Identify which cell holds the provided text, then report its [x, y] central coordinate. 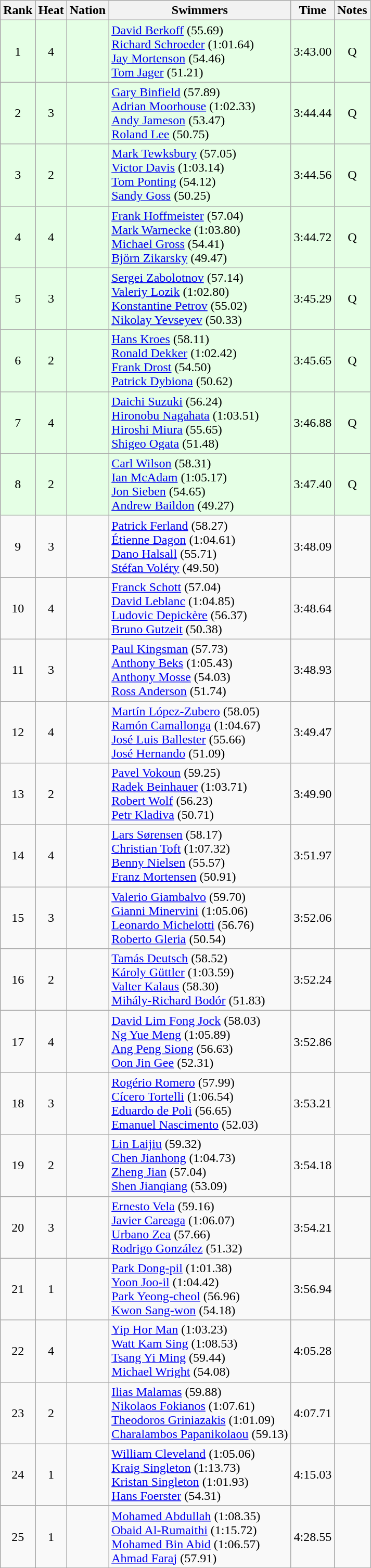
David Lim Fong Jock (58.03)Ng Yue Meng (1:05.89)Ang Peng Siong (56.63)Oon Jin Gee (52.31) [200, 1042]
8 [18, 485]
3:47.40 [313, 485]
22 [18, 1351]
3:54.18 [313, 1166]
4:28.55 [313, 1537]
Yip Hor Man (1:03.23)Watt Kam Sing (1:08.53)Tsang Yi Ming (59.44)Michael Wright (54.08) [200, 1351]
9 [18, 546]
Lars Sørensen (58.17)Christian Toft (1:07.32)Benny Nielsen (55.57)Franz Mortensen (50.91) [200, 856]
3:43.00 [313, 51]
Swimmers [200, 10]
Heat [51, 10]
17 [18, 1042]
Carl Wilson (58.31)Ian McAdam (1:05.17)Jon Sieben (54.65)Andrew Baildon (49.27) [200, 485]
23 [18, 1413]
Paul Kingsman (57.73)Anthony Beks (1:05.43)Anthony Mosse (54.03)Ross Anderson (51.74) [200, 670]
3:51.97 [313, 856]
3:53.21 [313, 1103]
Rogério Romero (57.99)Cícero Tortelli (1:06.54)Eduardo de Poli (56.65)Emanuel Nascimento (52.03) [200, 1103]
20 [18, 1227]
Ernesto Vela (59.16)Javier Careaga (1:06.07)Urbano Zea (57.66)Rodrigo González (51.32) [200, 1227]
16 [18, 979]
24 [18, 1474]
7 [18, 422]
Hans Kroes (58.11)Ronald Dekker (1:02.42)Frank Drost (54.50)Patrick Dybiona (50.62) [200, 361]
Park Dong-pil (1:01.38)Yoon Joo-il (1:04.42)Park Yeong-cheol (56.96)Kwon Sang-won (54.18) [200, 1289]
Sergei Zabolotnov (57.14)Valeriy Lozik (1:02.80)Konstantine Petrov (55.02)Nikolay Yevseyev (50.33) [200, 298]
3:44.56 [313, 175]
3:56.94 [313, 1289]
21 [18, 1289]
3:52.24 [313, 979]
18 [18, 1103]
Gary Binfield (57.89)Adrian Moorhouse (1:02.33)Andy Jameson (53.47)Roland Lee (50.75) [200, 113]
3:52.86 [313, 1042]
Patrick Ferland (58.27)Étienne Dagon (1:04.61)Dano Halsall (55.71)Stéfan Voléry (49.50) [200, 546]
3:44.72 [313, 237]
Frank Hoffmeister (57.04)Mark Warnecke (1:03.80)Michael Gross (54.41)Björn Zikarsky (49.47) [200, 237]
3:48.64 [313, 608]
3:49.90 [313, 794]
3:45.29 [313, 298]
4:15.03 [313, 1474]
Pavel Vokoun (59.25)Radek Beinhauer (1:03.71)Robert Wolf (56.23)Petr Kladiva (50.71) [200, 794]
Mark Tewksbury (57.05)Victor Davis (1:03.14)Tom Ponting (54.12)Sandy Goss (50.25) [200, 175]
Mohamed Abdullah (1:08.35)Obaid Al-Rumaithi (1:15.72)Mohamed Bin Abid (1:06.57)Ahmad Faraj (57.91) [200, 1537]
13 [18, 794]
Nation [87, 10]
25 [18, 1537]
6 [18, 361]
Daichi Suzuki (56.24)Hironobu Nagahata (1:03.51)Hiroshi Miura (55.65)Shigeo Ogata (51.48) [200, 422]
12 [18, 732]
3:48.93 [313, 670]
19 [18, 1166]
William Cleveland (1:05.06)Kraig Singleton (1:13.73)Kristan Singleton (1:01.93)Hans Foerster (54.31) [200, 1474]
15 [18, 918]
David Berkoff (55.69)Richard Schroeder (1:01.64)Jay Mortenson (54.46)Tom Jager (51.21) [200, 51]
4:07.71 [313, 1413]
Notes [352, 10]
Rank [18, 10]
4:05.28 [313, 1351]
Martín López-Zubero (58.05)Ramón Camallonga (1:04.67)José Luis Ballester (55.66)José Hernando (51.09) [200, 732]
10 [18, 608]
3:54.21 [313, 1227]
3:44.44 [313, 113]
Time [313, 10]
3:52.06 [313, 918]
11 [18, 670]
14 [18, 856]
5 [18, 298]
Franck Schott (57.04)David Leblanc (1:04.85)Ludovic Depickère (56.37)Bruno Gutzeit (50.38) [200, 608]
Tamás Deutsch (58.52)Károly Güttler (1:03.59)Valter Kalaus (58.30)Mihály-Richard Bodór (51.83) [200, 979]
3:48.09 [313, 546]
3:49.47 [313, 732]
Ilias Malamas (59.88)Nikolaos Fokianos (1:07.61)Theodoros Griniazakis (1:01.09)Charalambos Papanikolaou (59.13) [200, 1413]
3:45.65 [313, 361]
3:46.88 [313, 422]
Lin Laijiu (59.32)Chen Jianhong (1:04.73)Zheng Jian (57.04)Shen Jianqiang (53.09) [200, 1166]
Valerio Giambalvo (59.70)Gianni Minervini (1:05.06)Leonardo Michelotti (56.76)Roberto Gleria (50.54) [200, 918]
